Extract the (X, Y) coordinate from the center of the cell holding the provided text.  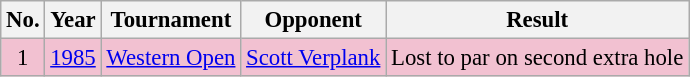
Year (73, 20)
Lost to par on second extra hole (538, 58)
1 (23, 58)
Tournament (171, 20)
1985 (73, 58)
Scott Verplank (314, 58)
No. (23, 20)
Result (538, 20)
Opponent (314, 20)
Western Open (171, 58)
